Detect which cell encompasses the target text, then output its [x, y] center coordinate. 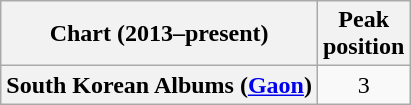
Chart (2013–present) [160, 34]
Peakposition [363, 34]
3 [363, 85]
South Korean Albums (Gaon) [160, 85]
